Return the [x, y] coordinate for the center point of the cell that contains the specified text.  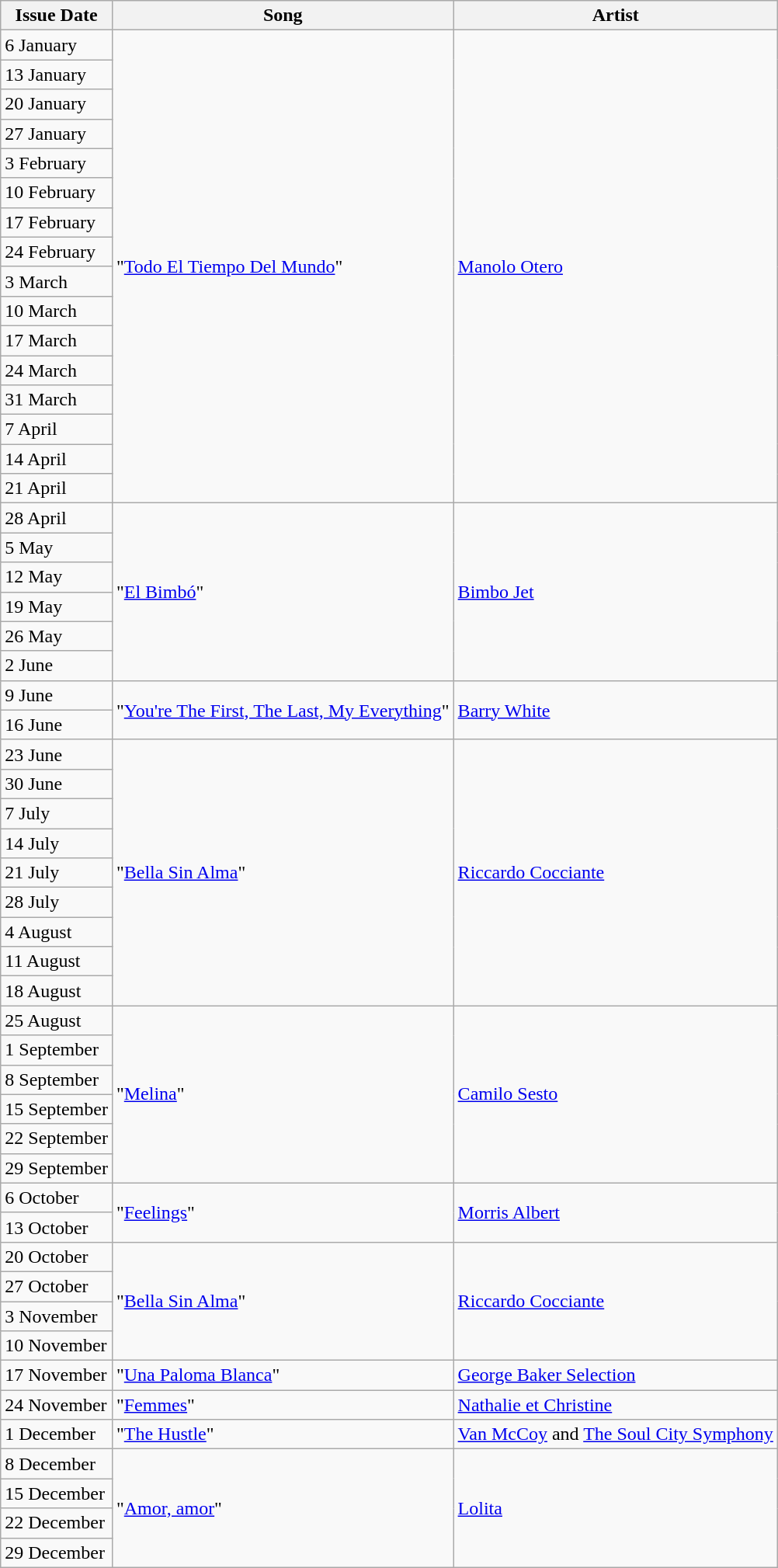
29 September [57, 1168]
17 November [57, 1375]
Song [283, 16]
21 July [57, 873]
17 February [57, 222]
13 October [57, 1227]
14 July [57, 843]
13 January [57, 75]
Artist [615, 16]
3 February [57, 163]
23 June [57, 754]
31 March [57, 400]
20 January [57, 104]
15 September [57, 1109]
30 June [57, 784]
George Baker Selection [615, 1375]
4 August [57, 932]
Manolo Otero [615, 267]
Issue Date [57, 16]
17 March [57, 340]
26 May [57, 636]
10 March [57, 311]
10 November [57, 1346]
8 December [57, 1464]
6 January [57, 45]
15 December [57, 1493]
"El Bimbó" [283, 592]
Lolita [615, 1508]
20 October [57, 1257]
"Melina" [283, 1094]
"Feelings" [283, 1212]
2 June [57, 666]
25 August [57, 1020]
3 March [57, 281]
1 September [57, 1050]
"Todo El Tiempo Del Mundo" [283, 267]
29 December [57, 1552]
"Femmes" [283, 1405]
24 November [57, 1405]
22 September [57, 1139]
22 December [57, 1523]
21 April [57, 488]
Morris Albert [615, 1212]
28 April [57, 518]
1 December [57, 1434]
Barry White [615, 710]
3 November [57, 1316]
19 May [57, 607]
14 April [57, 459]
6 October [57, 1198]
"The Hustle" [283, 1434]
28 July [57, 902]
8 September [57, 1080]
Nathalie et Christine [615, 1405]
7 April [57, 429]
Bimbo Jet [615, 592]
11 August [57, 961]
"Amor, amor" [283, 1508]
"You're The First, The Last, My Everything" [283, 710]
Camilo Sesto [615, 1094]
24 February [57, 252]
5 May [57, 548]
27 January [57, 134]
18 August [57, 991]
9 June [57, 695]
"Una Paloma Blanca" [283, 1375]
24 March [57, 370]
10 February [57, 193]
12 May [57, 577]
16 June [57, 725]
7 July [57, 813]
Van McCoy and The Soul City Symphony [615, 1434]
27 October [57, 1286]
